Scan for the cell matching the given text and deliver its [X, Y] coordinate at center. 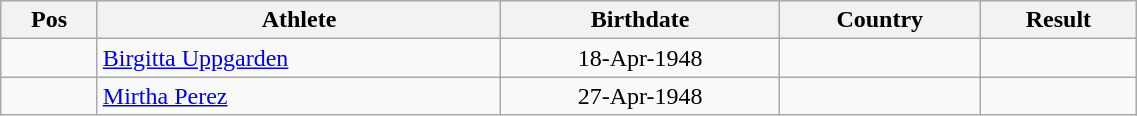
Result [1058, 20]
27-Apr-1948 [640, 96]
Birthdate [640, 20]
Country [880, 20]
Athlete [298, 20]
Pos [50, 20]
18-Apr-1948 [640, 58]
Birgitta Uppgarden [298, 58]
Mirtha Perez [298, 96]
